Output the (x, y) coordinate of the center of the cell containing the given text.  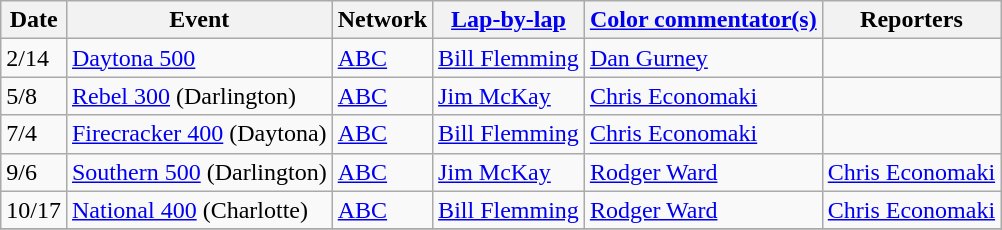
9/6 (34, 172)
Network (382, 20)
Color commentator(s) (703, 20)
Event (199, 20)
Lap-by-lap (509, 20)
Rebel 300 (Darlington) (199, 96)
Southern 500 (Darlington) (199, 172)
Firecracker 400 (Daytona) (199, 134)
10/17 (34, 210)
National 400 (Charlotte) (199, 210)
7/4 (34, 134)
2/14 (34, 58)
Daytona 500 (199, 58)
5/8 (34, 96)
Dan Gurney (703, 58)
Reporters (911, 20)
Date (34, 20)
